Pinpoint the cell where the given text exists, returning its [X, Y] midpoint coordinate. 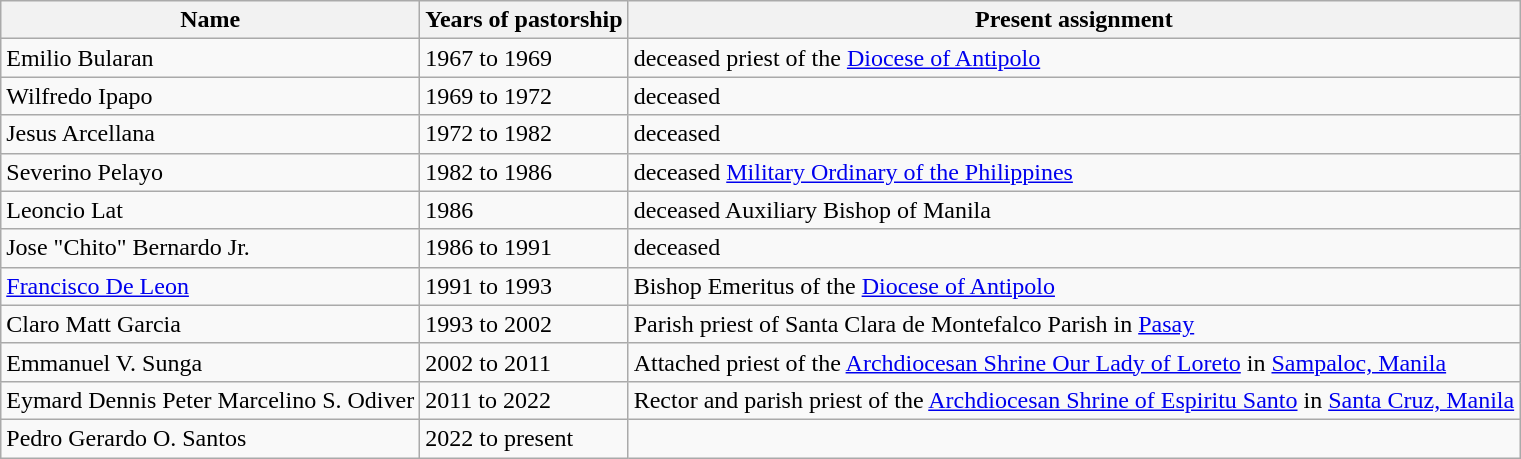
2002 to 2011 [524, 362]
Parish priest of Santa Clara de Montefalco Parish in Pasay [1074, 324]
Jesus Arcellana [210, 134]
1969 to 1972 [524, 96]
1986 [524, 210]
Pedro Gerardo O. Santos [210, 438]
Emmanuel V. Sunga [210, 362]
Years of pastorship [524, 20]
Wilfredo Ipapo [210, 96]
Leoncio Lat [210, 210]
Severino Pelayo [210, 172]
2011 to 2022 [524, 400]
deceased priest of the Diocese of Antipolo [1074, 58]
1991 to 1993 [524, 286]
Attached priest of the Archdiocesan Shrine Our Lady of Loreto in Sampaloc, Manila [1074, 362]
deceased Auxiliary Bishop of Manila [1074, 210]
Jose "Chito" Bernardo Jr. [210, 248]
Emilio Bularan [210, 58]
1972 to 1982 [524, 134]
Eymard Dennis Peter Marcelino S. Odiver [210, 400]
1986 to 1991 [524, 248]
Present assignment [1074, 20]
Name [210, 20]
2022 to present [524, 438]
1967 to 1969 [524, 58]
1982 to 1986 [524, 172]
Claro Matt Garcia [210, 324]
deceased Military Ordinary of the Philippines [1074, 172]
Bishop Emeritus of the Diocese of Antipolo [1074, 286]
Rector and parish priest of the Archdiocesan Shrine of Espiritu Santo in Santa Cruz, Manila [1074, 400]
Francisco De Leon [210, 286]
1993 to 2002 [524, 324]
